From the cell containing the given text, extract its center point as [X, Y] coordinate. 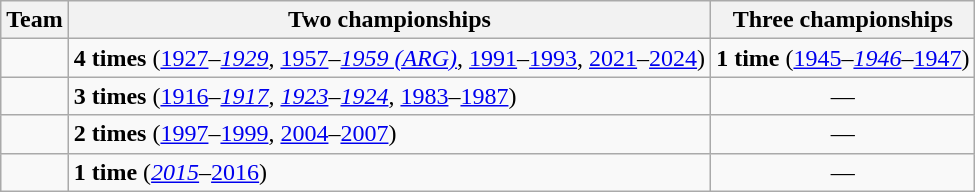
1 time (1945–1946–1947) [843, 58]
3 times (1916–1917, 1923–1924, 1983–1987) [389, 96]
4 times (1927–1929, 1957–1959 (ARG), 1991–1993, 2021–2024) [389, 58]
1 time (2015–2016) [389, 172]
2 times (1997–1999, 2004–2007) [389, 134]
Team [35, 20]
Two championships [389, 20]
Three championships [843, 20]
